Locate the cell with the specified text and output its [X, Y] center coordinate. 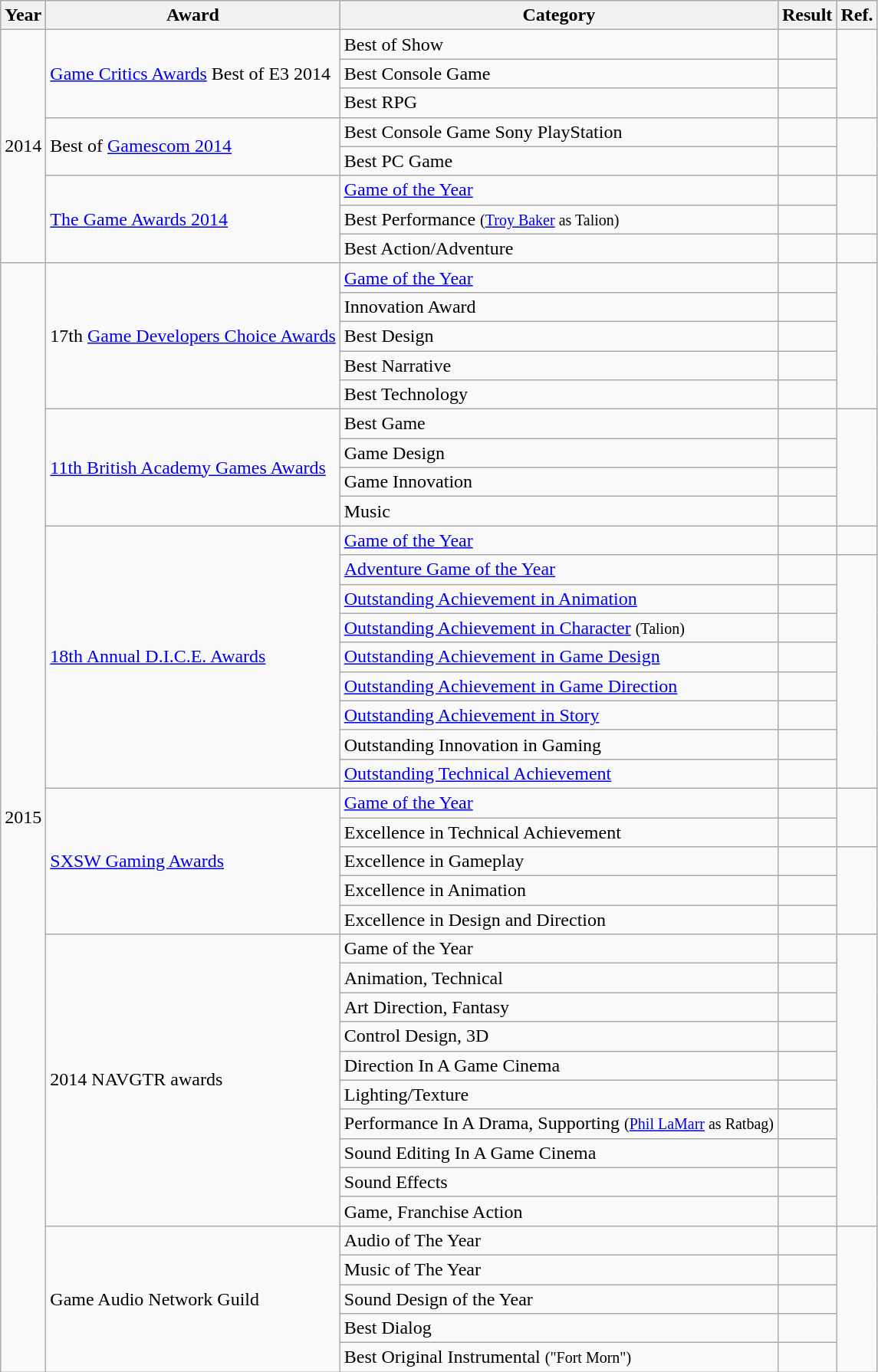
11th British Academy Games Awards [193, 468]
Performance In A Drama, Supporting (Phil LaMarr as Ratbag) [558, 1124]
Ref. [857, 15]
18th Annual D.I.C.E. Awards [193, 658]
Best Game [558, 424]
Category [558, 15]
Best Console Game [558, 74]
Excellence in Technical Achievement [558, 832]
Best of Gamescom 2014 [193, 146]
Direction In A Game Cinema [558, 1065]
Audio of The Year [558, 1240]
Outstanding Achievement in Story [558, 715]
Best of Show [558, 44]
Game Critics Awards Best of E3 2014 [193, 74]
Control Design, 3D [558, 1036]
Excellence in Design and Direction [558, 920]
Award [193, 15]
Sound Design of the Year [558, 1299]
Outstanding Achievement in Animation [558, 599]
Excellence in Animation [558, 891]
Best Technology [558, 395]
Best RPG [558, 103]
Outstanding Achievement in Game Design [558, 657]
Music of The Year [558, 1269]
Game Audio Network Guild [193, 1298]
Sound Editing In A Game Cinema [558, 1153]
Adventure Game of the Year [558, 569]
Lighting/Texture [558, 1095]
Result [807, 15]
The Game Awards 2014 [193, 219]
Best Original Instrumental ("Fort Morn") [558, 1357]
Year [23, 15]
Excellence in Gameplay [558, 862]
Game Innovation [558, 482]
2014 NAVGTR awards [193, 1081]
Game Design [558, 453]
Outstanding Achievement in Character (Talion) [558, 628]
Outstanding Achievement in Game Direction [558, 686]
2015 [23, 817]
17th Game Developers Choice Awards [193, 336]
Best Action/Adventure [558, 248]
Sound Effects [558, 1182]
Best Console Game Sony PlayStation [558, 132]
Animation, Technical [558, 978]
Best Narrative [558, 366]
Best Design [558, 336]
Innovation Award [558, 307]
Art Direction, Fantasy [558, 1007]
Best Dialog [558, 1328]
Best Performance (Troy Baker as Talion) [558, 219]
Game, Franchise Action [558, 1211]
Outstanding Technical Achievement [558, 773]
Music [558, 511]
2014 [23, 146]
Best PC Game [558, 161]
Outstanding Innovation in Gaming [558, 744]
SXSW Gaming Awards [193, 861]
